Extract the [X, Y] coordinate from the center of the cell holding the provided text.  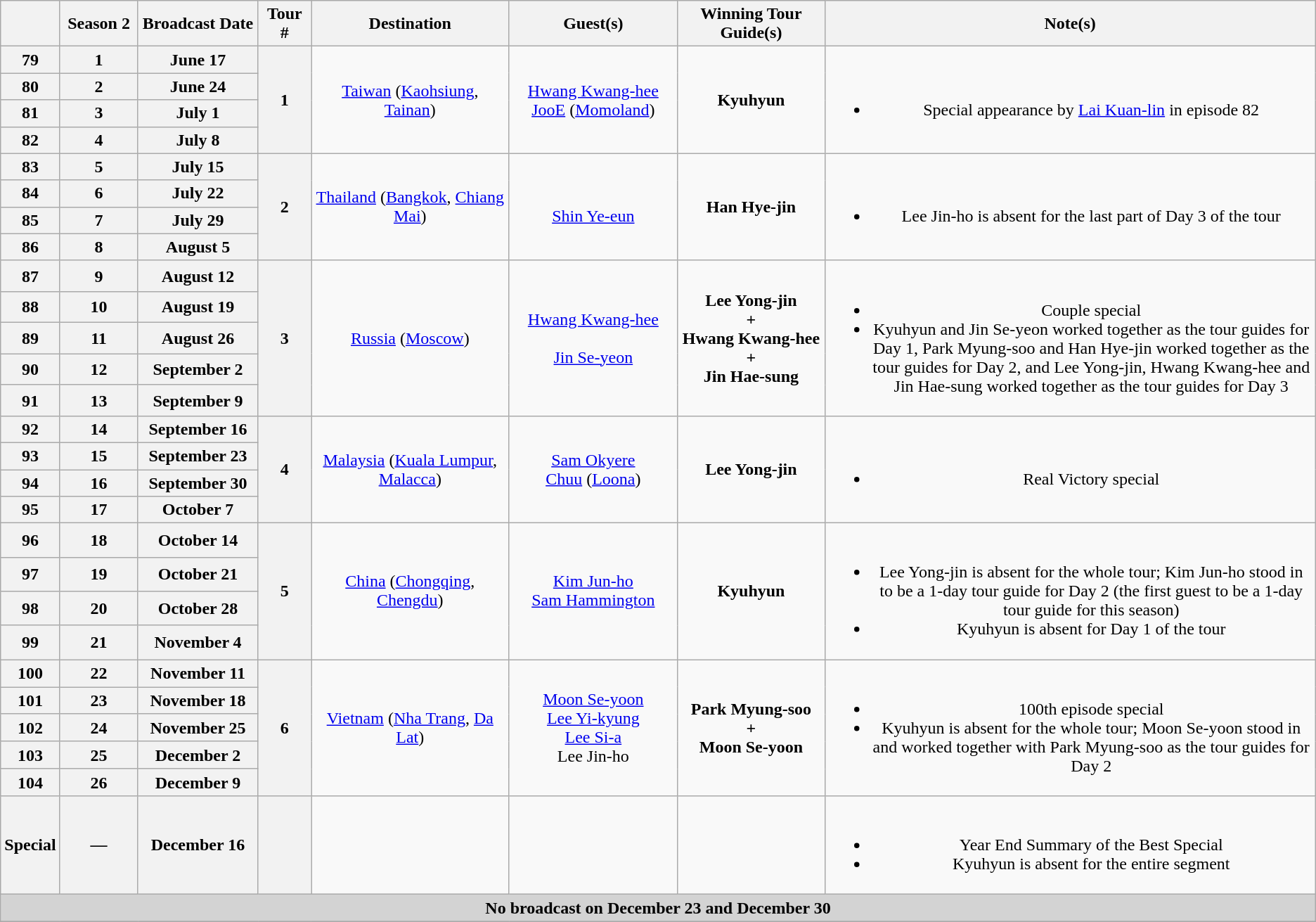
21 [98, 643]
June 17 [198, 60]
22 [98, 674]
August 19 [198, 307]
Kim Jun-hoSam Hammington [593, 591]
July 8 [198, 140]
26 [98, 782]
— [98, 845]
December 2 [198, 755]
Special [30, 845]
September 9 [198, 400]
October 7 [198, 510]
September 30 [198, 483]
Lee Yong-jin [751, 469]
89 [30, 338]
December 9 [198, 782]
Year End Summary of the Best SpecialKyuhyun is absent for the entire segment [1070, 845]
Lee Yong-jin+Hwang Kwang-hee+Jin Hae-sung [751, 338]
July 22 [198, 193]
November 11 [198, 674]
China (Chongqing, Chengdu) [411, 591]
95 [30, 510]
96 [30, 540]
Russia (Moscow) [411, 338]
Real Victory special [1070, 469]
August 5 [198, 247]
100th episode specialKyuhyun is absent for the whole tour; Moon Se-yoon stood in and worked together with Park Myung-soo as the tour guides for Day 2 [1070, 728]
97 [30, 574]
99 [30, 643]
103 [30, 755]
Taiwan (Kaohsiung, Tainan) [411, 100]
Han Hye-jin [751, 207]
83 [30, 167]
18 [98, 540]
8 [98, 247]
92 [30, 429]
101 [30, 700]
19 [98, 574]
10 [98, 307]
November 25 [198, 727]
9 [98, 276]
Winning Tour Guide(s) [751, 24]
September 2 [198, 369]
Shin Ye-eun [593, 207]
Note(s) [1070, 24]
93 [30, 456]
23 [98, 700]
Destination [411, 24]
August 12 [198, 276]
July 15 [198, 167]
Sam OkyereChuu (Loona) [593, 469]
Malaysia (Kuala Lumpur, Malacca) [411, 469]
20 [98, 609]
August 26 [198, 338]
November 4 [198, 643]
12 [98, 369]
Lee Jin-ho is absent for the last part of Day 3 of the tour [1070, 207]
16 [98, 483]
Season 2 [98, 24]
82 [30, 140]
80 [30, 87]
Vietnam (Nha Trang, Da Lat) [411, 728]
24 [98, 727]
November 18 [198, 700]
25 [98, 755]
94 [30, 483]
Tour # [285, 24]
July 1 [198, 113]
Hwang Kwang-heeJin Se-yeon [593, 338]
14 [98, 429]
Park Myung-soo+Moon Se-yoon [751, 728]
91 [30, 400]
84 [30, 193]
Thailand (Bangkok, Chiang Mai) [411, 207]
Special appearance by Lai Kuan-lin in episode 82 [1070, 100]
85 [30, 220]
88 [30, 307]
81 [30, 113]
Hwang Kwang-heeJooE (Momoland) [593, 100]
86 [30, 247]
102 [30, 727]
7 [98, 220]
September 16 [198, 429]
17 [98, 510]
October 28 [198, 609]
13 [98, 400]
90 [30, 369]
98 [30, 609]
100 [30, 674]
June 24 [198, 87]
87 [30, 276]
No broadcast on December 23 and December 30 [658, 908]
11 [98, 338]
July 29 [198, 220]
October 21 [198, 574]
December 16 [198, 845]
Moon Se-yoonLee Yi-kyungLee Si-aLee Jin-ho [593, 728]
104 [30, 782]
15 [98, 456]
Guest(s) [593, 24]
Broadcast Date [198, 24]
September 23 [198, 456]
October 14 [198, 540]
79 [30, 60]
